Locate the cell with the specified text and output its (X, Y) center coordinate. 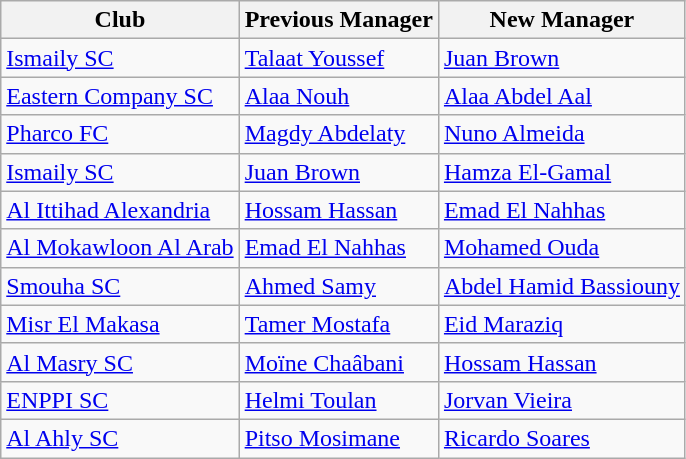
New Manager (562, 20)
Nuno Almeida (562, 134)
Jorvan Vieira (562, 400)
Al Ahly SC (120, 438)
Moïne Chaâbani (338, 362)
Alaa Nouh (338, 96)
Club (120, 20)
Talaat Youssef (338, 58)
Hamza El-Gamal (562, 172)
Tamer Mostafa (338, 324)
Misr El Makasa (120, 324)
Al Mokawloon Al Arab (120, 248)
Mohamed Ouda (562, 248)
Al Masry SC (120, 362)
Smouha SC (120, 286)
Ahmed Samy (338, 286)
Eid Maraziq (562, 324)
ENPPI SC (120, 400)
Al Ittihad Alexandria (120, 210)
Eastern Company SC (120, 96)
Pharco FC (120, 134)
Pitso Mosimane (338, 438)
Previous Manager (338, 20)
Helmi Toulan (338, 400)
Alaa Abdel Aal (562, 96)
Abdel Hamid Bassiouny (562, 286)
Ricardo Soares (562, 438)
Magdy Abdelaty (338, 134)
